Return (x, y) of the center of cell containing provided text 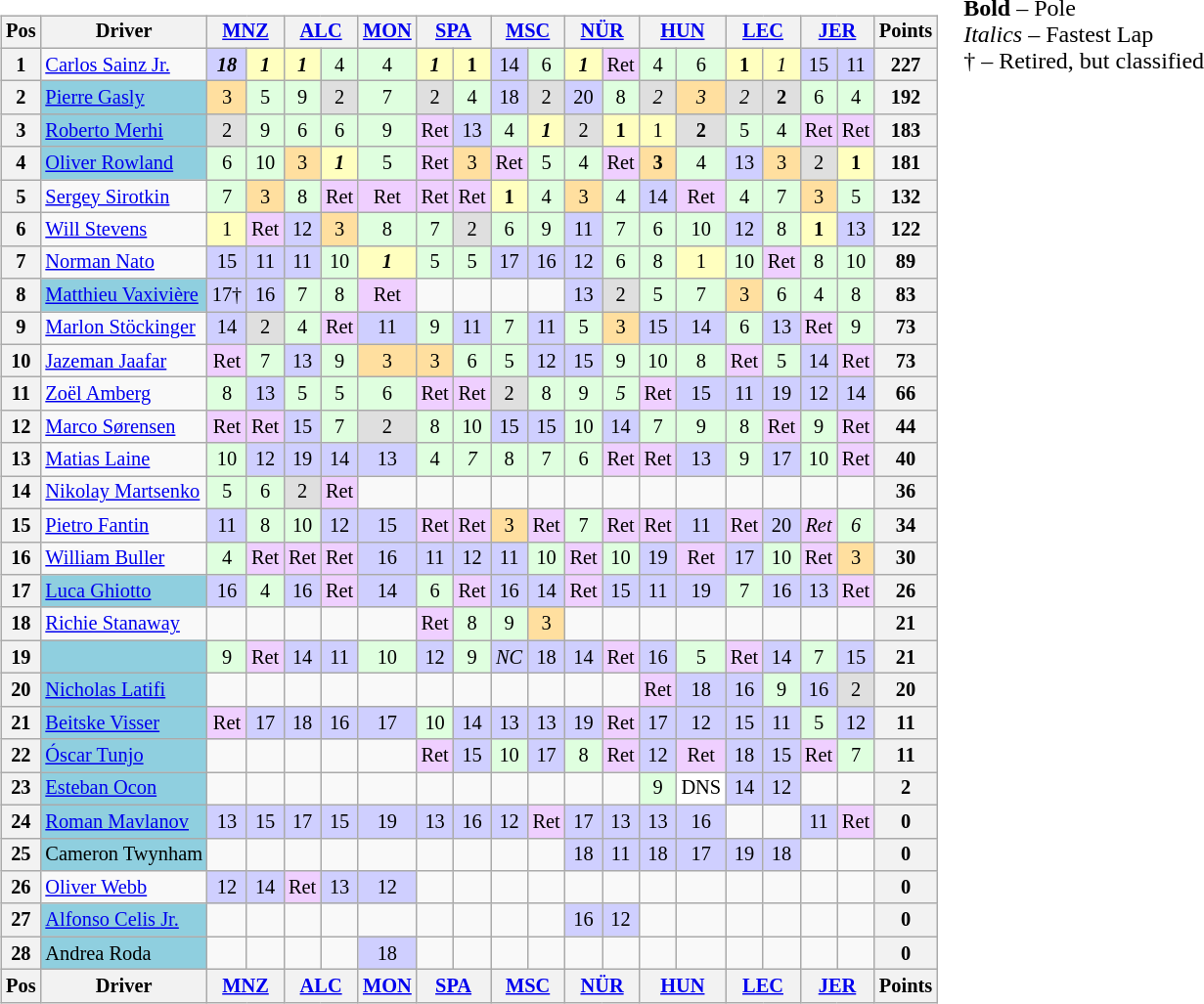
Nikolay Martsenko (123, 493)
23 (21, 789)
Zoël Amberg (123, 394)
36 (906, 493)
Andrea Roda (123, 953)
Pietro Fantin (123, 525)
Beitske Visser (123, 722)
Nicholas Latifi (123, 690)
66 (906, 394)
Norman Nato (123, 262)
Jazeman Jaafar (123, 361)
183 (906, 131)
30 (906, 558)
44 (906, 427)
Esteban Ocon (123, 789)
Marco Sørensen (123, 427)
192 (906, 98)
132 (906, 196)
28 (21, 953)
40 (906, 459)
83 (906, 295)
17† (227, 295)
Pierre Gasly (123, 98)
Oliver Rowland (123, 163)
89 (906, 262)
Oliver Webb (123, 888)
Matthieu Vaxivière (123, 295)
27 (21, 920)
227 (906, 65)
Carlos Sainz Jr. (123, 65)
Roberto Merhi (123, 131)
NC (510, 657)
22 (21, 756)
34 (906, 525)
Marlon Stöckinger (123, 328)
William Buller (123, 558)
DNS (701, 789)
122 (906, 230)
Sergey Sirotkin (123, 196)
24 (21, 821)
Óscar Tunjo (123, 756)
Cameron Twynham (123, 854)
25 (21, 854)
Will Stevens (123, 230)
Alfonso Celis Jr. (123, 920)
Matias Laine (123, 459)
181 (906, 163)
Roman Mavlanov (123, 821)
Luca Ghiotto (123, 591)
Richie Stanaway (123, 624)
